Return (X, Y) of the center of cell containing provided text 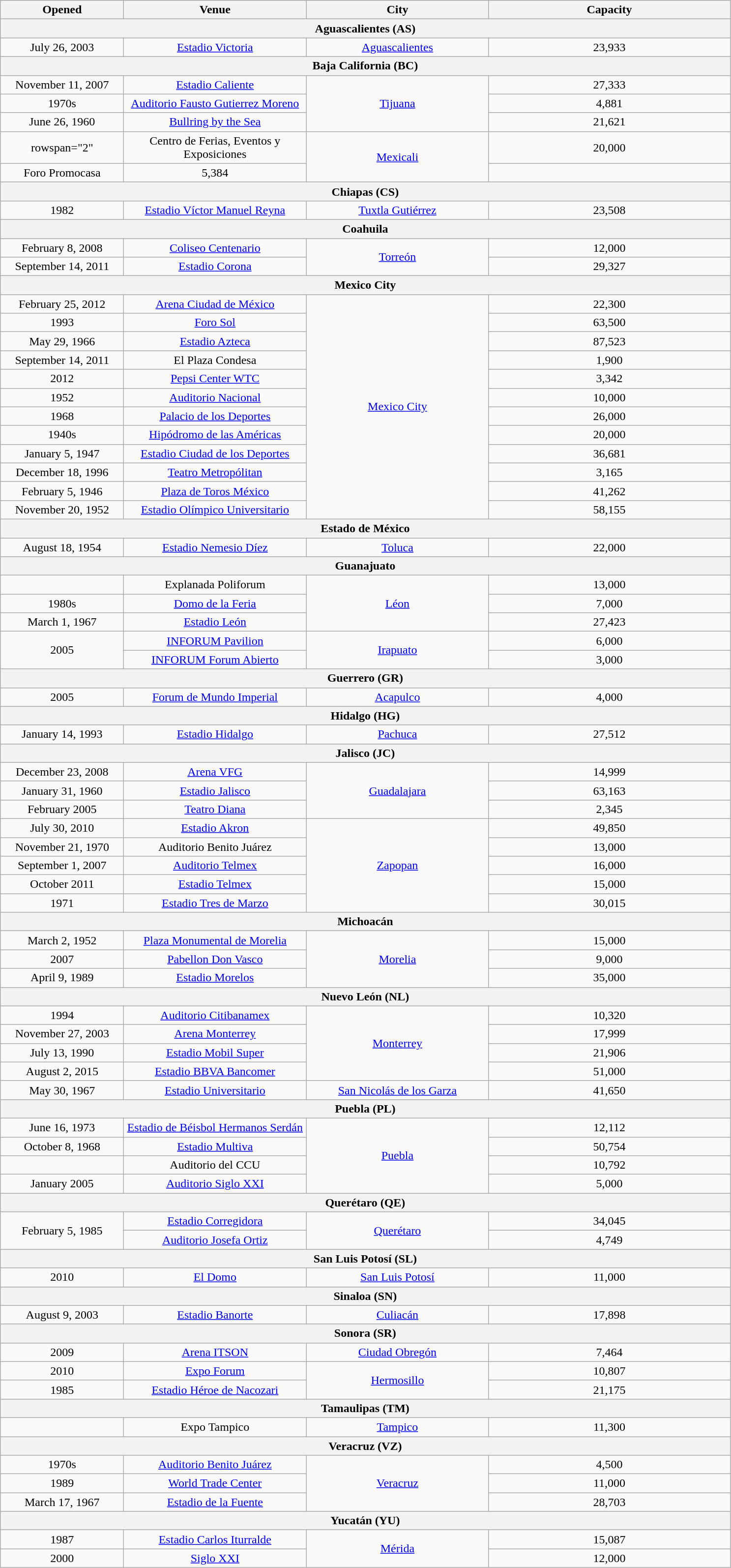
Puebla (397, 1155)
October 8, 1968 (62, 1146)
Estadio BBVA Bancomer (215, 1071)
Auditorio Citibanamex (215, 1015)
January 14, 1993 (62, 734)
Foro Promocasa (62, 173)
15,087 (610, 1539)
Arena VFG (215, 772)
May 30, 1967 (62, 1090)
Veracruz (397, 1483)
26,000 (610, 416)
2000 (62, 1558)
41,262 (610, 491)
Léon (397, 603)
Domo de la Feria (215, 603)
Veracruz (VZ) (365, 1446)
Estadio Hidalgo (215, 734)
December 23, 2008 (62, 772)
5,384 (215, 173)
Estadio Multiva (215, 1146)
28,703 (610, 1502)
Yucatán (YU) (365, 1521)
November 11, 2007 (62, 85)
Expo Forum (215, 1371)
San Nicolás de los Garza (397, 1090)
Guerrero (GR) (365, 678)
4,749 (610, 1240)
March 1, 1967 (62, 622)
Explanada Poliforum (215, 585)
27,333 (610, 85)
10,320 (610, 1015)
17,898 (610, 1315)
10,807 (610, 1371)
1952 (62, 397)
1968 (62, 416)
Sonora (SR) (365, 1333)
Toluca (397, 547)
1940s (62, 435)
August 2, 2015 (62, 1071)
17,999 (610, 1034)
Teatro Diana (215, 809)
Zapopan (397, 865)
34,045 (610, 1221)
30,015 (610, 903)
Estadio Héroe de Nacozari (215, 1389)
Opened (62, 10)
49,850 (610, 828)
3,342 (610, 379)
December 18, 1996 (62, 472)
Pabellon Don Vasco (215, 959)
Estadio Víctor Manuel Reyna (215, 210)
23,508 (610, 210)
Estadio Caliente (215, 85)
36,681 (610, 453)
Arena Ciudad de México (215, 304)
2012 (62, 379)
Estadio Akron (215, 828)
1985 (62, 1389)
Estadio de la Fuente (215, 1502)
El Domo (215, 1277)
Estadio Universitario (215, 1090)
City (397, 10)
Arena ITSON (215, 1352)
San Luis Potosí (SL) (365, 1259)
11,300 (610, 1427)
Estadio Carlos Iturralde (215, 1539)
El Plaza Condesa (215, 360)
Venue (215, 10)
Plaza de Toros México (215, 491)
Bullring by the Sea (215, 122)
Mérida (397, 1549)
Chiapas (CS) (365, 191)
Culiacán (397, 1315)
March 2, 1952 (62, 940)
7,464 (610, 1352)
Pepsi Center WTC (215, 379)
July 13, 1990 (62, 1053)
Morelia (397, 959)
Auditorio Telmex (215, 866)
Puebla (PL) (365, 1109)
Querétaro (397, 1231)
Baja California (BC) (365, 66)
April 9, 1989 (62, 978)
Plaza Monumental de Morelia (215, 940)
1982 (62, 210)
January 5, 1947 (62, 453)
Irapuato (397, 650)
Torreón (397, 257)
Capacity (610, 10)
September 1, 2007 (62, 866)
1,900 (610, 360)
35,000 (610, 978)
INFORUM Pavilion (215, 641)
Auditorio del CCU (215, 1165)
Hipódromo de las Américas (215, 435)
2009 (62, 1352)
1989 (62, 1483)
Coliseo Centenario (215, 247)
Estadio Jalisco (215, 790)
16,000 (610, 866)
August 18, 1954 (62, 547)
7,000 (610, 603)
Centro de Ferias, Eventos y Exposiciones (215, 148)
3,000 (610, 660)
2,345 (610, 809)
63,500 (610, 323)
Aguascalientes (AS) (365, 29)
February 5, 1946 (62, 491)
January 2005 (62, 1184)
21,621 (610, 122)
9,000 (610, 959)
Coahuila (365, 229)
June 26, 1960 (62, 122)
50,754 (610, 1146)
May 29, 1966 (62, 341)
3,165 (610, 472)
22,000 (610, 547)
Pachuca (397, 734)
2007 (62, 959)
1994 (62, 1015)
Nuevo León (NL) (365, 996)
Estadio Azteca (215, 341)
Estadio Corona (215, 267)
1980s (62, 603)
63,163 (610, 790)
November 27, 2003 (62, 1034)
Auditorio Fausto Gutierrez Moreno (215, 103)
27,512 (610, 734)
July 30, 2010 (62, 828)
February 5, 1985 (62, 1231)
10,000 (610, 397)
Guadalajara (397, 790)
Estadio Corregidora (215, 1221)
Auditorio Nacional (215, 397)
June 16, 1973 (62, 1127)
rowspan="2" (62, 148)
4,500 (610, 1465)
1993 (62, 323)
Auditorio Josefa Ortiz (215, 1240)
Expo Tampico (215, 1427)
41,650 (610, 1090)
4,000 (610, 697)
Acapulco (397, 697)
Guanajuato (365, 566)
Estadio Tres de Marzo (215, 903)
San Luis Potosí (397, 1277)
November 20, 1952 (62, 510)
5,000 (610, 1184)
Estadio de Béisbol Hermanos Serdán (215, 1127)
Tamaulipas (TM) (365, 1408)
February 25, 2012 (62, 304)
February 8, 2008 (62, 247)
Sinaloa (SN) (365, 1296)
Teatro Metropólitan (215, 472)
Estado de México (365, 528)
Estadio Victoria (215, 47)
October 2011 (62, 884)
Aguascalientes (397, 47)
12,112 (610, 1127)
Estadio Banorte (215, 1315)
February 2005 (62, 809)
23,933 (610, 47)
INFORUM Forum Abierto (215, 660)
14,999 (610, 772)
Estadio Olímpico Universitario (215, 510)
10,792 (610, 1165)
Arena Monterrey (215, 1034)
Tuxtla Gutiérrez (397, 210)
Querétaro (QE) (365, 1203)
August 9, 2003 (62, 1315)
87,523 (610, 341)
July 26, 2003 (62, 47)
6,000 (610, 641)
1971 (62, 903)
Jalisco (JC) (365, 753)
Estadio Ciudad de los Deportes (215, 453)
Forum de Mundo Imperial (215, 697)
Tijuana (397, 103)
51,000 (610, 1071)
Auditorio Siglo XXI (215, 1184)
Estadio Mobil Super (215, 1053)
World Trade Center (215, 1483)
Estadio León (215, 622)
January 31, 1960 (62, 790)
Hidalgo (HG) (365, 716)
Mexicali (397, 156)
March 17, 1967 (62, 1502)
Estadio Nemesio Díez (215, 547)
Palacio de los Deportes (215, 416)
27,423 (610, 622)
Siglo XXI (215, 1558)
November 21, 1970 (62, 846)
Foro Sol (215, 323)
Ciudad Obregón (397, 1352)
22,300 (610, 304)
Michoacán (365, 922)
21,906 (610, 1053)
58,155 (610, 510)
1987 (62, 1539)
Tampico (397, 1427)
21,175 (610, 1389)
4,881 (610, 103)
Monterrey (397, 1043)
Estadio Telmex (215, 884)
Hermosillo (397, 1380)
Estadio Morelos (215, 978)
29,327 (610, 267)
